Determine the [x, y] coordinate at the center of the cell enclosing the given text.  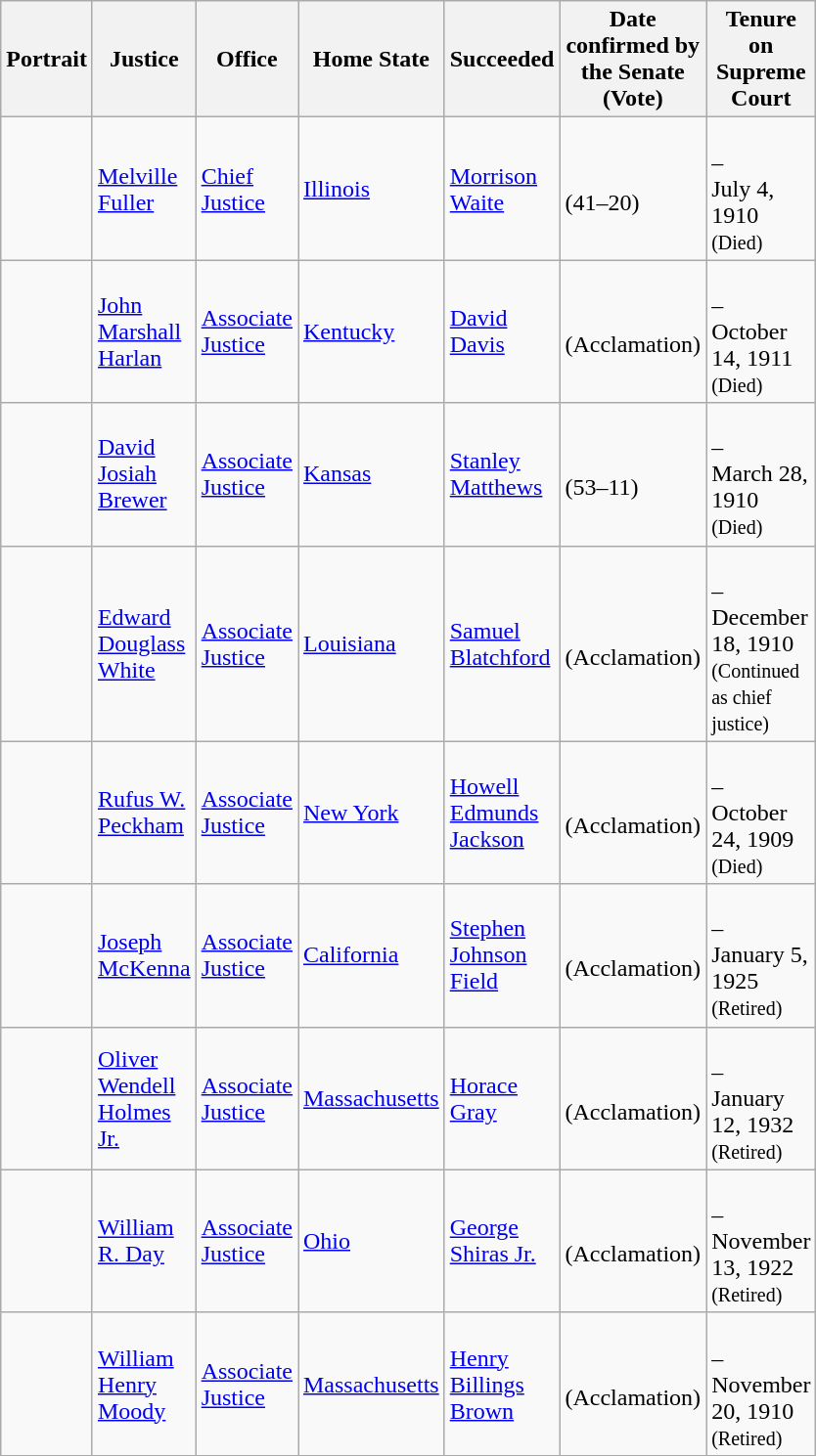
William R. Day [144, 1241]
–November 20, 1910(Retired) [761, 1384]
–July 4, 1910(Died) [761, 189]
Kentucky [371, 331]
–March 28, 1910(Died) [761, 474]
Samuel Blatchford [502, 643]
William Henry Moody [144, 1384]
Morrison Waite [502, 189]
–January 5, 1925(Retired) [761, 955]
Stephen Johnson Field [502, 955]
Kansas [371, 474]
Home State [371, 59]
Rufus W. Peckham [144, 813]
New York [371, 813]
(41–20) [633, 189]
Date confirmed by the Senate(Vote) [633, 59]
California [371, 955]
Henry Billings Brown [502, 1384]
Louisiana [371, 643]
–October 14, 1911(Died) [761, 331]
John Marshall Harlan [144, 331]
–December 18, 1910(Continued as chief justice) [761, 643]
Illinois [371, 189]
(53–11) [633, 474]
Stanley Matthews [502, 474]
Joseph McKenna [144, 955]
–January 12, 1932(Retired) [761, 1098]
Edward Douglass White [144, 643]
Ohio [371, 1241]
George Shiras Jr. [502, 1241]
Justice [144, 59]
Office [247, 59]
–November 13, 1922(Retired) [761, 1241]
Succeeded [502, 59]
Melville Fuller [144, 189]
Horace Gray [502, 1098]
Howell Edmunds Jackson [502, 813]
Portrait [47, 59]
Tenure on Supreme Court [761, 59]
–October 24, 1909(Died) [761, 813]
David Davis [502, 331]
David Josiah Brewer [144, 474]
Chief Justice [247, 189]
Oliver Wendell Holmes Jr. [144, 1098]
